Identify which cell holds the provided text, then report its (X, Y) central coordinate. 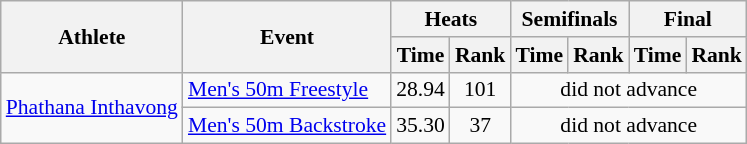
Men's 50m Freestyle (287, 90)
101 (480, 90)
Event (287, 36)
Semifinals (569, 19)
Final (688, 19)
Phathana Inthavong (92, 108)
35.30 (420, 126)
Heats (450, 19)
Athlete (92, 36)
Men's 50m Backstroke (287, 126)
28.94 (420, 90)
37 (480, 126)
